Pinpoint the cell where the given text exists, returning its (x, y) midpoint coordinate. 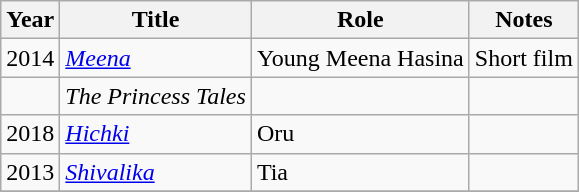
Tia (360, 172)
Shivalika (156, 172)
The Princess Tales (156, 96)
Young Meena Hasina (360, 58)
Year (30, 20)
Hichki (156, 134)
Title (156, 20)
2013 (30, 172)
Oru (360, 134)
Short film (524, 58)
Notes (524, 20)
2014 (30, 58)
Meena (156, 58)
Role (360, 20)
2018 (30, 134)
